Provide the (x, y) coordinate of the cell's center where the given text is located.  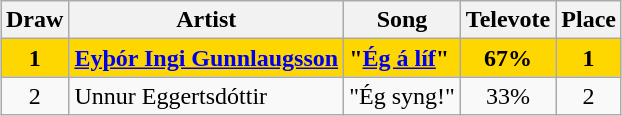
67% (508, 58)
Draw (34, 20)
33% (508, 96)
Song (402, 20)
Televote (508, 20)
Artist (206, 20)
Place (589, 20)
Eyþór Ingi Gunnlaugsson (206, 58)
"Ég á líf" (402, 58)
Unnur Eggertsdóttir (206, 96)
"Ég syng!" (402, 96)
